Determine the (X, Y) coordinate at the center of the cell enclosing the given text.  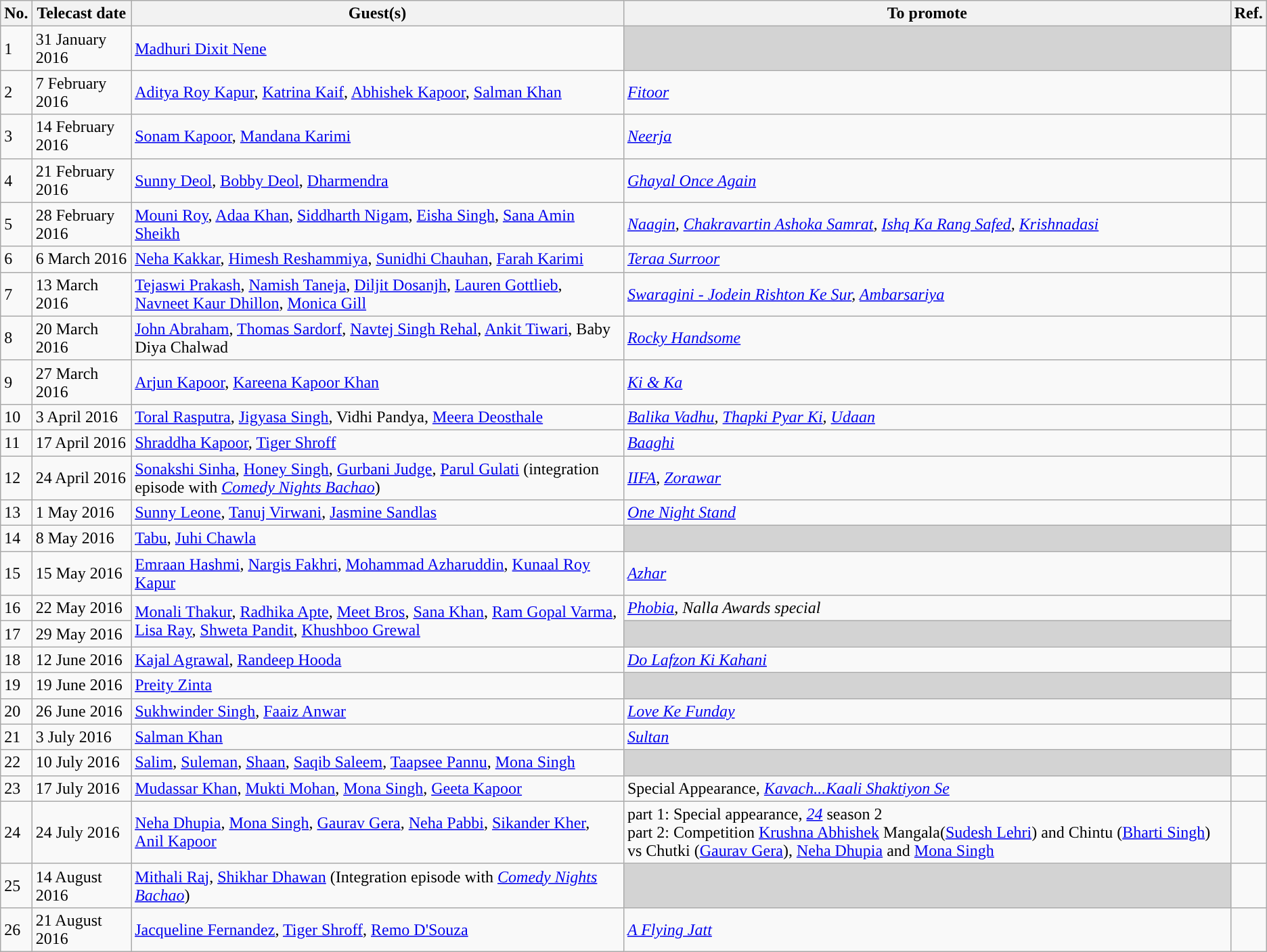
Teraa Surroor (927, 259)
8 (16, 338)
Mouni Roy, Adaa Khan, Siddharth Nigam, Eisha Singh, Sana Amin Sheikh (378, 225)
Jacqueline Fernandez, Tiger Shroff, Remo D'Souza (378, 930)
Sunny Deol, Bobby Deol, Dharmendra (378, 180)
Monali Thakur, Radhika Apte, Meet Bros, Sana Khan, Ram Gopal Varma, Lisa Ray, Shweta Pandit, Khushboo Grewal (378, 621)
3 April 2016 (81, 417)
1 (16, 49)
17 July 2016 (81, 788)
Tejaswi Prakash, Namish Taneja, Diljit Dosanjh, Lauren Gottlieb, Navneet Kaur Dhillon, Monica Gill (378, 294)
IIFA, Zorawar (927, 478)
Telecast date (81, 14)
Preity Zinta (378, 685)
Ref. (1248, 14)
21 February 2016 (81, 180)
Emraan Hashmi, Nargis Fakhri, Mohammad Azharuddin, Kunaal Roy Kapur (378, 574)
24 (16, 832)
Guest(s) (378, 14)
Kajal Agrawal, Randeep Hooda (378, 660)
11 (16, 443)
Shraddha Kapoor, Tiger Shroff (378, 443)
5 (16, 225)
Naagin, Chakravartin Ashoka Samrat, Ishq Ka Rang Safed, Krishnadasi (927, 225)
A Flying Jatt (927, 930)
27 March 2016 (81, 382)
21 (16, 737)
To promote (927, 14)
28 February 2016 (81, 225)
Sunny Leone, Tanuj Virwani, Jasmine Sandlas (378, 513)
No. (16, 14)
10 July 2016 (81, 763)
26 (16, 930)
Sultan (927, 737)
17 (16, 634)
12 (16, 478)
Madhuri Dixit Nene (378, 49)
7 February 2016 (81, 92)
Salim, Suleman, Shaan, Saqib Saleem, Taapsee Pannu, Mona Singh (378, 763)
Neha Dhupia, Mona Singh, Gaurav Gera, Neha Pabbi, Sikander Kher, Anil Kapoor (378, 832)
Love Ke Funday (927, 711)
14 February 2016 (81, 137)
Ghayal Once Again (927, 180)
Aditya Roy Kapur, Katrina Kaif, Abhishek Kapoor, Salman Khan (378, 92)
3 July 2016 (81, 737)
6 March 2016 (81, 259)
4 (16, 180)
Mithali Raj, Shikhar Dhawan (Integration episode with Comedy Nights Bachao) (378, 885)
22 (16, 763)
14 (16, 539)
24 April 2016 (81, 478)
17 April 2016 (81, 443)
Salman Khan (378, 737)
19 June 2016 (81, 685)
Fitoor (927, 92)
Arjun Kapoor, Kareena Kapoor Khan (378, 382)
10 (16, 417)
16 (16, 608)
31 January 2016 (81, 49)
14 August 2016 (81, 885)
One Night Stand (927, 513)
23 (16, 788)
Balika Vadhu, Thapki Pyar Ki, Udaan (927, 417)
18 (16, 660)
Mudassar Khan, Mukti Mohan, Mona Singh, Geeta Kapoor (378, 788)
20 (16, 711)
Neerja (927, 137)
9 (16, 382)
7 (16, 294)
13 March 2016 (81, 294)
13 (16, 513)
1 May 2016 (81, 513)
Sukhwinder Singh, Faaiz Anwar (378, 711)
8 May 2016 (81, 539)
Phobia, Nalla Awards special (927, 608)
Toral Rasputra, Jigyasa Singh, Vidhi Pandya, Meera Deosthale (378, 417)
20 March 2016 (81, 338)
15 (16, 574)
3 (16, 137)
6 (16, 259)
Tabu, Juhi Chawla (378, 539)
Azhar (927, 574)
29 May 2016 (81, 634)
Sonakshi Sinha, Honey Singh, Gurbani Judge, Parul Gulati (integration episode with Comedy Nights Bachao) (378, 478)
Do Lafzon Ki Kahani (927, 660)
John Abraham, Thomas Sardorf, Navtej Singh Rehal, Ankit Tiwari, Baby Diya Chalwad (378, 338)
Rocky Handsome (927, 338)
12 June 2016 (81, 660)
26 June 2016 (81, 711)
21 August 2016 (81, 930)
Neha Kakkar, Himesh Reshammiya, Sunidhi Chauhan, Farah Karimi (378, 259)
Ki & Ka (927, 382)
Baaghi (927, 443)
Special Appearance, Kavach...Kaali Shaktiyon Se (927, 788)
22 May 2016 (81, 608)
15 May 2016 (81, 574)
24 July 2016 (81, 832)
19 (16, 685)
Swaragini - Jodein Rishton Ke Sur, Ambarsariya (927, 294)
25 (16, 885)
Sonam Kapoor, Mandana Karimi (378, 137)
2 (16, 92)
